Return (X, Y) of the center of cell containing provided text 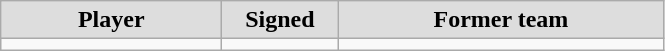
Former team (501, 20)
Player (112, 20)
Signed (280, 20)
